Extract the (X, Y) coordinate from the center of the cell holding the provided text.  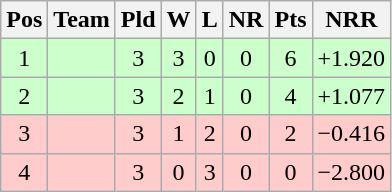
6 (290, 58)
Team (82, 20)
Pos (24, 20)
W (178, 20)
NRR (352, 20)
Pld (138, 20)
NR (246, 20)
+1.920 (352, 58)
−0.416 (352, 134)
Pts (290, 20)
L (210, 20)
−2.800 (352, 172)
+1.077 (352, 96)
